Provide the (x, y) coordinate of the cell's center where the given text is located.  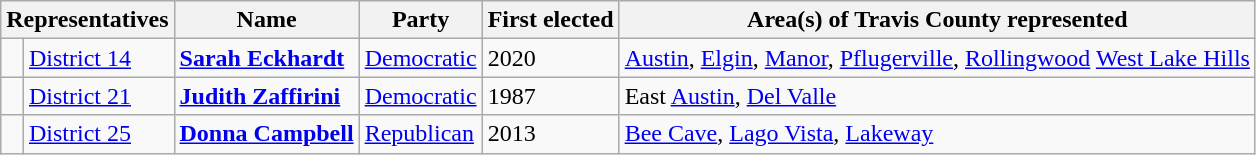
Sarah Eckhardt (266, 58)
Austin, Elgin, Manor, Pflugerville, Rollingwood West Lake Hills (937, 58)
Donna Campbell (266, 134)
East Austin, Del Valle (937, 96)
Name (266, 20)
District 21 (98, 96)
2020 (550, 58)
Republican (420, 134)
Judith Zaffirini (266, 96)
District 25 (98, 134)
First elected (550, 20)
Party (420, 20)
Bee Cave, Lago Vista, Lakeway (937, 134)
Representatives (88, 20)
Area(s) of Travis County represented (937, 20)
2013 (550, 134)
1987 (550, 96)
District 14 (98, 58)
